Provide the (x, y) coordinate of the cell's center where the given text is located.  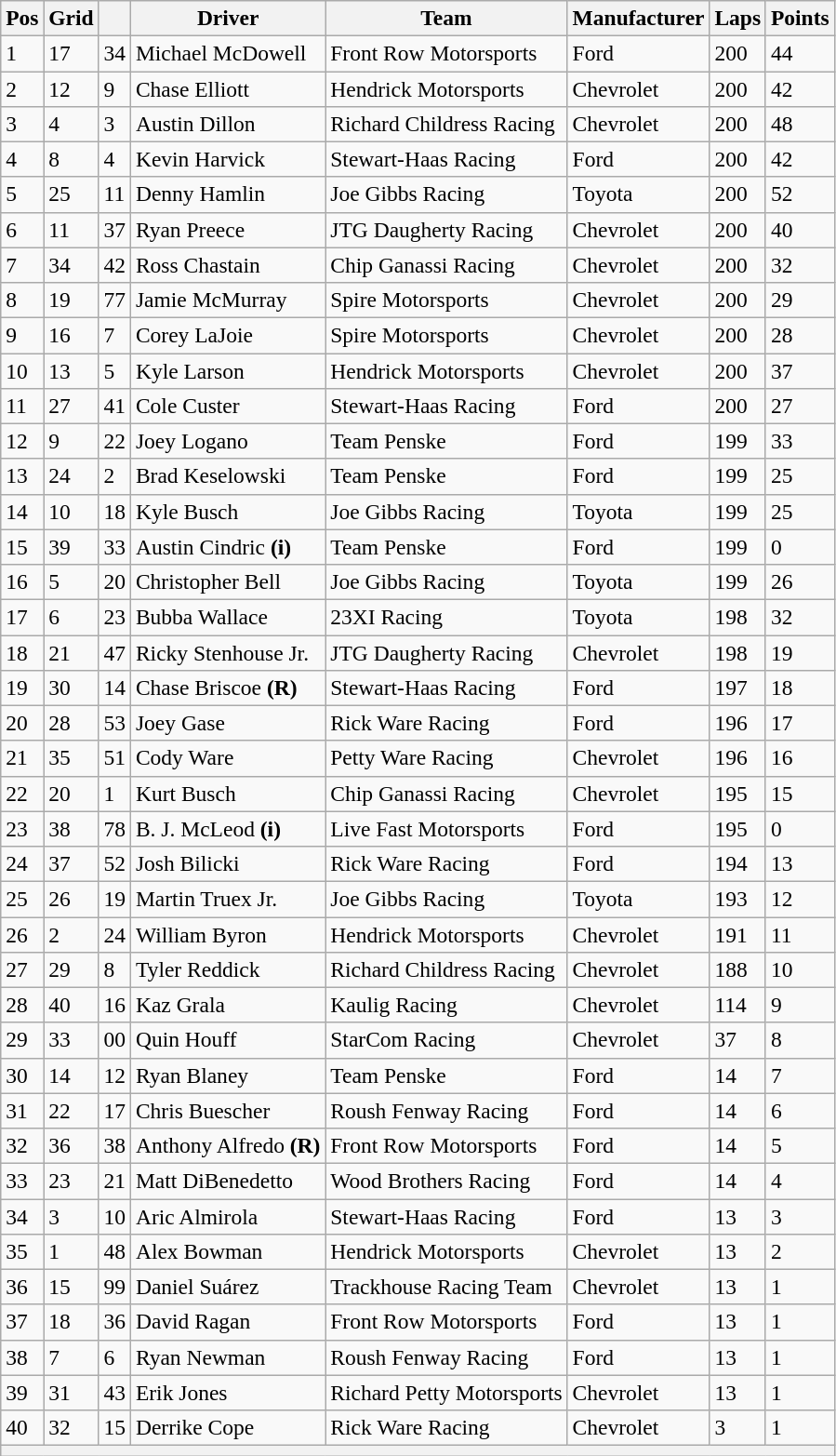
Cole Custer (227, 406)
Quin Houff (227, 1040)
Points (800, 18)
Team (446, 18)
Austin Dillon (227, 124)
Laps (738, 18)
Kyle Larson (227, 370)
Alex Bowman (227, 1251)
00 (114, 1040)
Kevin Harvick (227, 159)
78 (114, 829)
41 (114, 406)
Trackhouse Racing Team (446, 1287)
Tyler Reddick (227, 969)
Denny Hamlin (227, 194)
99 (114, 1287)
188 (738, 969)
Chris Buescher (227, 1111)
Kurt Busch (227, 794)
Ryan Preece (227, 230)
77 (114, 300)
193 (738, 899)
Grid (71, 18)
Driver (227, 18)
Brad Keselowski (227, 476)
Erik Jones (227, 1393)
Martin Truex Jr. (227, 899)
53 (114, 723)
Kyle Busch (227, 512)
Aric Almirola (227, 1216)
23XI Racing (446, 617)
Kaz Grala (227, 1005)
Michael McDowell (227, 53)
Cody Ware (227, 758)
Pos (22, 18)
194 (738, 863)
Ricky Stenhouse Jr. (227, 652)
Manufacturer (638, 18)
Jamie McMurray (227, 300)
Chase Briscoe (R) (227, 688)
StarCom Racing (446, 1040)
William Byron (227, 934)
Richard Petty Motorsports (446, 1393)
Anthony Alfredo (R) (227, 1145)
Petty Ware Racing (446, 758)
114 (738, 1005)
Ryan Newman (227, 1357)
Bubba Wallace (227, 617)
Chase Elliott (227, 88)
Corey LaJoie (227, 335)
Joey Logano (227, 441)
Christopher Bell (227, 581)
Austin Cindric (i) (227, 547)
191 (738, 934)
44 (800, 53)
Live Fast Motorsports (446, 829)
47 (114, 652)
Ross Chastain (227, 265)
David Ragan (227, 1322)
Joey Gase (227, 723)
Derrike Cope (227, 1427)
Matt DiBenedetto (227, 1181)
51 (114, 758)
Josh Bilicki (227, 863)
Ryan Blaney (227, 1075)
197 (738, 688)
Kaulig Racing (446, 1005)
Daniel Suárez (227, 1287)
43 (114, 1393)
B. J. McLeod (i) (227, 829)
Wood Brothers Racing (446, 1181)
